Determine the [X, Y] coordinate at the center of the cell enclosing the given text.  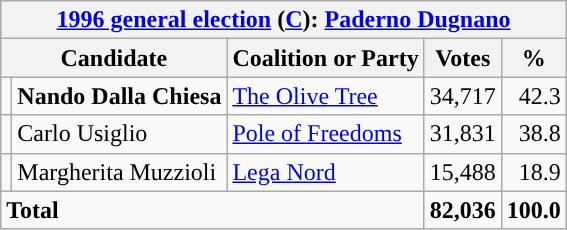
82,036 [462, 210]
Coalition or Party [326, 58]
18.9 [534, 172]
% [534, 58]
Lega Nord [326, 172]
1996 general election (C): Paderno Dugnano [284, 20]
100.0 [534, 210]
Nando Dalla Chiesa [120, 96]
The Olive Tree [326, 96]
Carlo Usiglio [120, 134]
42.3 [534, 96]
Pole of Freedoms [326, 134]
Candidate [114, 58]
15,488 [462, 172]
34,717 [462, 96]
Margherita Muzzioli [120, 172]
38.8 [534, 134]
Votes [462, 58]
Total [212, 210]
31,831 [462, 134]
